From the cell containing the given text, extract its center point as [X, Y] coordinate. 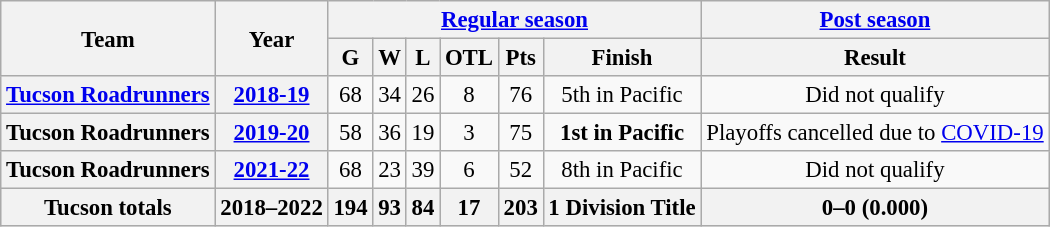
8th in Pacific [622, 170]
3 [470, 133]
194 [350, 208]
Tucson totals [108, 208]
76 [520, 95]
84 [422, 208]
Pts [520, 58]
8 [470, 95]
34 [390, 95]
26 [422, 95]
1st in Pacific [622, 133]
G [350, 58]
L [422, 58]
1 Division Title [622, 208]
36 [390, 133]
2018-19 [272, 95]
75 [520, 133]
0–0 (0.000) [875, 208]
93 [390, 208]
58 [350, 133]
2018–2022 [272, 208]
39 [422, 170]
2019-20 [272, 133]
5th in Pacific [622, 95]
52 [520, 170]
19 [422, 133]
Post season [875, 20]
Playoffs cancelled due to COVID-19 [875, 133]
Finish [622, 58]
Regular season [514, 20]
Year [272, 38]
Team [108, 38]
W [390, 58]
Result [875, 58]
17 [470, 208]
2021-22 [272, 170]
23 [390, 170]
6 [470, 170]
203 [520, 208]
OTL [470, 58]
